Identify which cell holds the provided text, then report its (x, y) central coordinate. 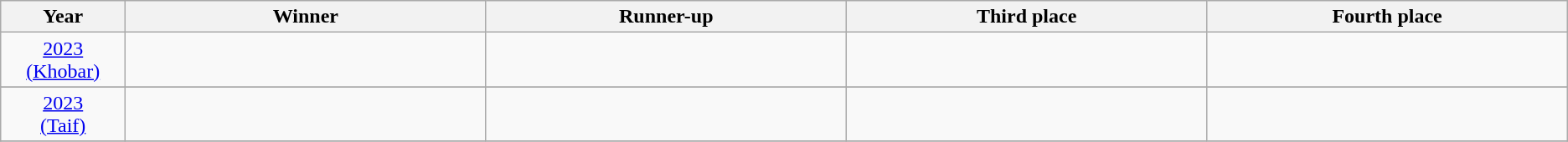
Fourth place (1387, 17)
Third place (1026, 17)
Year (64, 17)
Winner (306, 17)
2023(Khobar) (64, 60)
2023(Taif) (64, 114)
Runner-up (666, 17)
